Search for the cell housing the specified text and yield its (x, y) center coordinate. 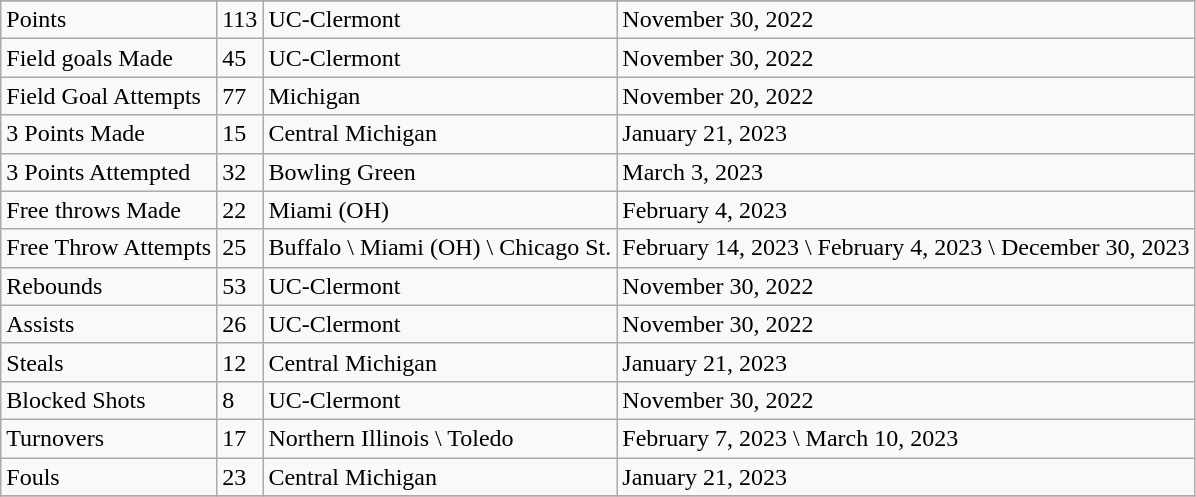
November 20, 2022 (906, 96)
26 (240, 324)
Rebounds (109, 286)
Assists (109, 324)
Free throws Made (109, 210)
Points (109, 20)
77 (240, 96)
45 (240, 58)
Fouls (109, 477)
February 4, 2023 (906, 210)
Michigan (440, 96)
Bowling Green (440, 172)
Northern Illinois \ Toledo (440, 438)
February 14, 2023 \ February 4, 2023 \ December 30, 2023 (906, 248)
Field goals Made (109, 58)
February 7, 2023 \ March 10, 2023 (906, 438)
Buffalo \ Miami (OH) \ Chicago St. (440, 248)
12 (240, 362)
Steals (109, 362)
3 Points Made (109, 134)
3 Points Attempted (109, 172)
32 (240, 172)
8 (240, 400)
113 (240, 20)
15 (240, 134)
Miami (OH) (440, 210)
22 (240, 210)
53 (240, 286)
Turnovers (109, 438)
Blocked Shots (109, 400)
Field Goal Attempts (109, 96)
17 (240, 438)
March 3, 2023 (906, 172)
25 (240, 248)
Free Throw Attempts (109, 248)
23 (240, 477)
